Return [X, Y] of the center of cell containing provided text 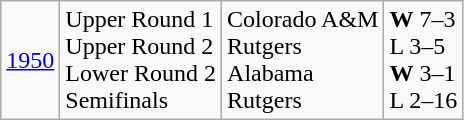
Colorado A&MRutgersAlabamaRutgers [303, 60]
1950 [30, 60]
W 7–3L 3–5W 3–1L 2–16 [424, 60]
Upper Round 1Upper Round 2Lower Round 2Semifinals [141, 60]
